Output the [x, y] coordinate of the center of the cell containing the given text.  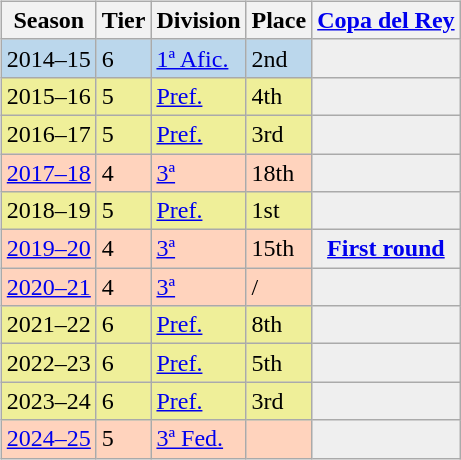
4th [279, 96]
8th [279, 325]
Tier [124, 20]
Season [48, 20]
2016–17 [48, 134]
18th [279, 173]
2024–25 [48, 439]
15th [279, 249]
Copa del Rey [386, 20]
2015–16 [48, 96]
2018–19 [48, 211]
Division [198, 20]
2nd [279, 58]
2020–21 [48, 287]
First round [386, 249]
5th [279, 363]
2014–15 [48, 58]
3ª Fed. [198, 439]
Place [279, 20]
1st [279, 211]
2017–18 [48, 173]
2023–24 [48, 401]
2022–23 [48, 363]
1ª Afic. [198, 58]
2021–22 [48, 325]
/ [279, 287]
2019–20 [48, 249]
